Locate the cell with the specified text and output its (x, y) center coordinate. 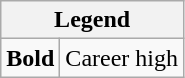
Career high (122, 58)
Bold (30, 58)
Legend (92, 20)
